Return the [x, y] coordinate for the center point of the cell that contains the specified text.  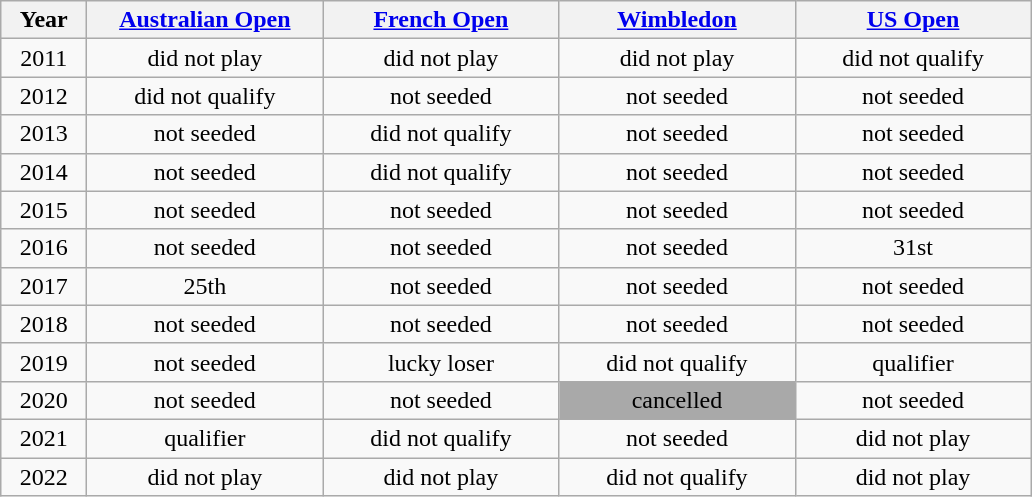
Year [44, 20]
2016 [44, 248]
2013 [44, 134]
Australian Open [205, 20]
2012 [44, 96]
French Open [441, 20]
lucky loser [441, 362]
2011 [44, 58]
US Open [913, 20]
25th [205, 286]
2022 [44, 477]
2015 [44, 210]
31st [913, 248]
2021 [44, 438]
Wimbledon [677, 20]
2014 [44, 172]
2017 [44, 286]
2020 [44, 400]
2019 [44, 362]
2018 [44, 324]
cancelled [677, 400]
